Determine the (X, Y) coordinate at the center of the cell enclosing the given text.  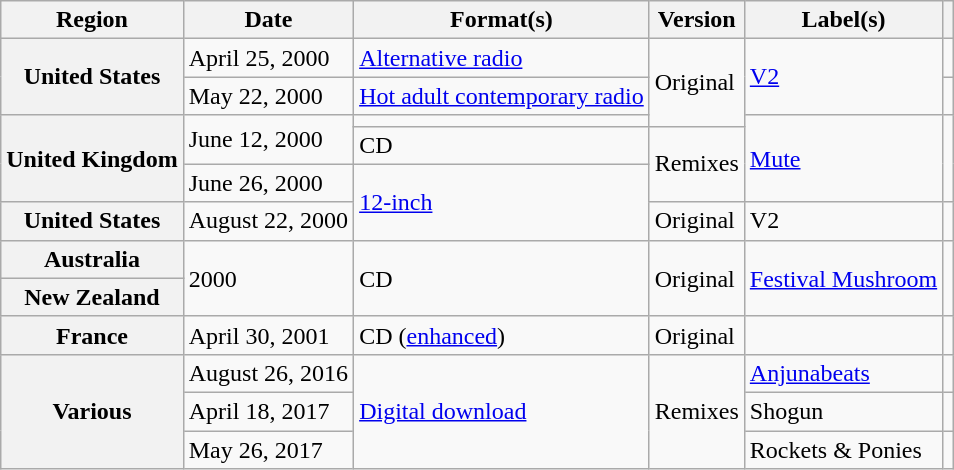
Format(s) (502, 20)
Version (696, 20)
Mute (843, 158)
France (92, 335)
Anjunabeats (843, 373)
New Zealand (92, 297)
United Kingdom (92, 158)
August 22, 2000 (268, 221)
Australia (92, 259)
CD (enhanced) (502, 335)
Rockets & Ponies (843, 449)
Festival Mushroom (843, 278)
June 12, 2000 (268, 140)
May 26, 2017 (268, 449)
Digital download (502, 411)
April 25, 2000 (268, 58)
August 26, 2016 (268, 373)
12-inch (502, 202)
April 18, 2017 (268, 411)
2000 (268, 278)
Alternative radio (502, 58)
April 30, 2001 (268, 335)
May 22, 2000 (268, 96)
Label(s) (843, 20)
Hot adult contemporary radio (502, 96)
June 26, 2000 (268, 183)
Shogun (843, 411)
Various (92, 411)
Date (268, 20)
Region (92, 20)
